For the text-containing cell, return its midpoint in (X, Y) coordinate format. 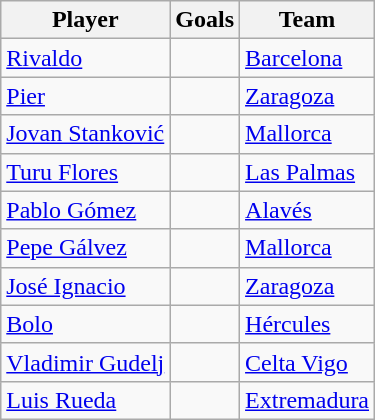
Team (308, 20)
Pier (86, 96)
Extremadura (308, 400)
Jovan Stanković (86, 134)
Turu Flores (86, 172)
Celta Vigo (308, 362)
Goals (205, 20)
Bolo (86, 324)
Alavés (308, 210)
Luis Rueda (86, 400)
Pablo Gómez (86, 210)
Barcelona (308, 58)
Las Palmas (308, 172)
Rivaldo (86, 58)
José Ignacio (86, 286)
Vladimir Gudelj (86, 362)
Player (86, 20)
Pepe Gálvez (86, 248)
Hércules (308, 324)
